Determine the (x, y) coordinate at the center of the cell enclosing the given text.  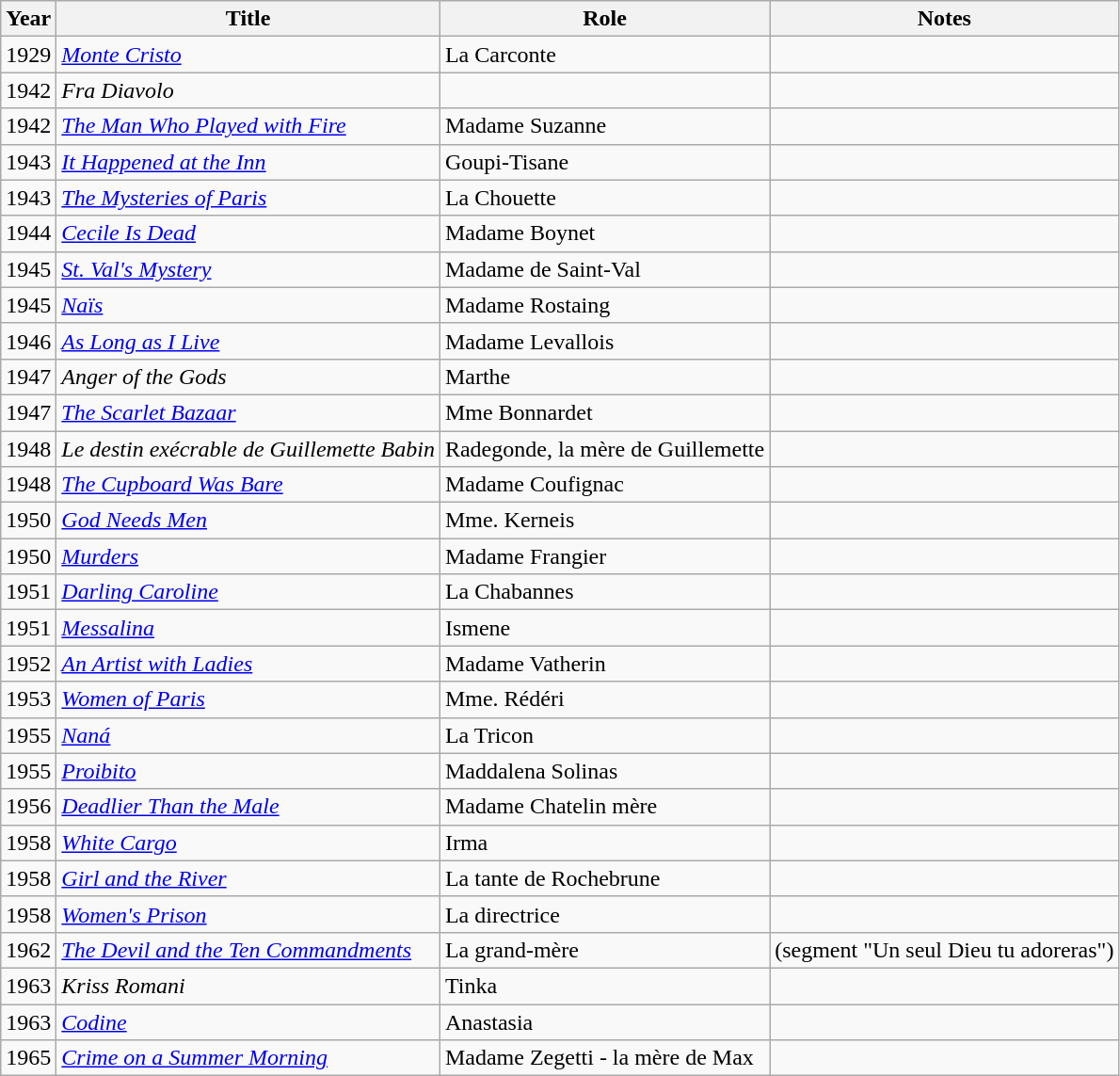
Madame Levallois (604, 341)
Proibito (248, 771)
Goupi-Tisane (604, 162)
Anger of the Gods (248, 377)
An Artist with Ladies (248, 664)
1956 (28, 807)
Girl and the River (248, 878)
Murders (248, 556)
Madame Chatelin mère (604, 807)
Darling Caroline (248, 592)
Madame Rostaing (604, 305)
St. Val's Mystery (248, 269)
Crime on a Summer Morning (248, 1058)
Naïs (248, 305)
Women's Prison (248, 914)
Naná (248, 735)
Irma (604, 843)
Title (248, 19)
Cecile Is Dead (248, 233)
La Chouette (604, 198)
Mme Bonnardet (604, 412)
La Tricon (604, 735)
Notes (945, 19)
Madame Zegetti - la mère de Max (604, 1058)
Codine (248, 1021)
Messalina (248, 628)
1962 (28, 950)
1929 (28, 55)
The Cupboard Was Bare (248, 485)
La Chabannes (604, 592)
La directrice (604, 914)
Le destin exécrable de Guillemette Babin (248, 449)
Madame Vatherin (604, 664)
Madame Frangier (604, 556)
La grand-mère (604, 950)
It Happened at the Inn (248, 162)
1946 (28, 341)
Mme. Kerneis (604, 521)
1944 (28, 233)
Anastasia (604, 1021)
Marthe (604, 377)
Kriss Romani (248, 986)
Maddalena Solinas (604, 771)
Mme. Rédéri (604, 699)
Fra Diavolo (248, 90)
Ismene (604, 628)
Radegonde, la mère de Guillemette (604, 449)
God Needs Men (248, 521)
The Mysteries of Paris (248, 198)
The Man Who Played with Fire (248, 126)
(segment "Un seul Dieu tu adoreras") (945, 950)
Role (604, 19)
Year (28, 19)
La Carconte (604, 55)
Madame Boynet (604, 233)
Madame Suzanne (604, 126)
Tinka (604, 986)
Women of Paris (248, 699)
As Long as I Live (248, 341)
Monte Cristo (248, 55)
1965 (28, 1058)
The Devil and the Ten Commandments (248, 950)
La tante de Rochebrune (604, 878)
The Scarlet Bazaar (248, 412)
Madame Coufignac (604, 485)
White Cargo (248, 843)
Deadlier Than the Male (248, 807)
1952 (28, 664)
Madame de Saint-Val (604, 269)
1953 (28, 699)
